Extract the (X, Y) coordinate from the center of the cell holding the provided text.  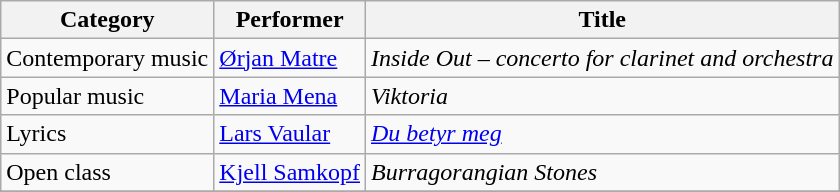
Inside Out – concerto for clarinet and orchestra (602, 58)
Popular music (108, 96)
Viktoria (602, 96)
Category (108, 20)
Title (602, 20)
Du betyr meg (602, 134)
Maria Mena (290, 96)
Burragorangian Stones (602, 172)
Performer (290, 20)
Lyrics (108, 134)
Kjell Samkopf (290, 172)
Lars Vaular (290, 134)
Ørjan Matre (290, 58)
Open class (108, 172)
Contemporary music (108, 58)
